Pinpoint the cell where the given text exists, returning its (X, Y) midpoint coordinate. 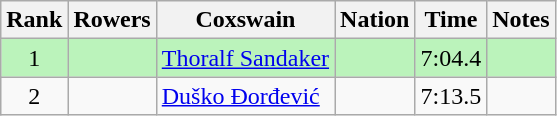
Rowers (112, 20)
Nation (375, 20)
7:04.4 (451, 58)
Thoralf Sandaker (245, 58)
Time (451, 20)
7:13.5 (451, 96)
Coxswain (245, 20)
Rank (34, 20)
Notes (521, 20)
2 (34, 96)
1 (34, 58)
Duško Ðorđević (245, 96)
